For the text-containing cell, return its midpoint in [X, Y] coordinate format. 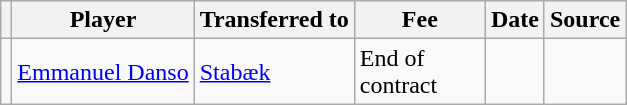
Transferred to [274, 20]
End of contract [420, 72]
Source [584, 20]
Emmanuel Danso [103, 72]
Fee [420, 20]
Stabæk [274, 72]
Player [103, 20]
Date [514, 20]
